Locate the cell with the specified text and output its (x, y) center coordinate. 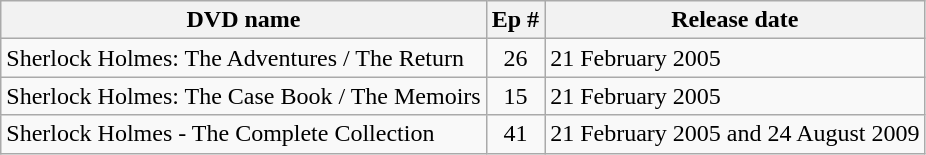
Sherlock Holmes: The Case Book / The Memoirs (244, 96)
Sherlock Holmes: The Adventures / The Return (244, 58)
Sherlock Holmes - The Complete Collection (244, 134)
Ep # (515, 20)
21 February 2005 and 24 August 2009 (735, 134)
26 (515, 58)
DVD name (244, 20)
Release date (735, 20)
41 (515, 134)
15 (515, 96)
